Output the [X, Y] coordinate of the center of the cell containing the given text.  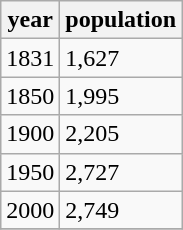
year [30, 20]
2000 [30, 210]
1,995 [121, 96]
2,205 [121, 134]
population [121, 20]
1950 [30, 172]
2,749 [121, 210]
1850 [30, 96]
1900 [30, 134]
1831 [30, 58]
1,627 [121, 58]
2,727 [121, 172]
